Provide the (X, Y) coordinate of the cell's center where the given text is located.  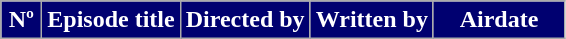
Episode title (111, 20)
Directed by (245, 20)
Nº (22, 20)
Written by (372, 20)
Airdate (498, 20)
